Determine the [X, Y] coordinate at the center of the cell enclosing the given text.  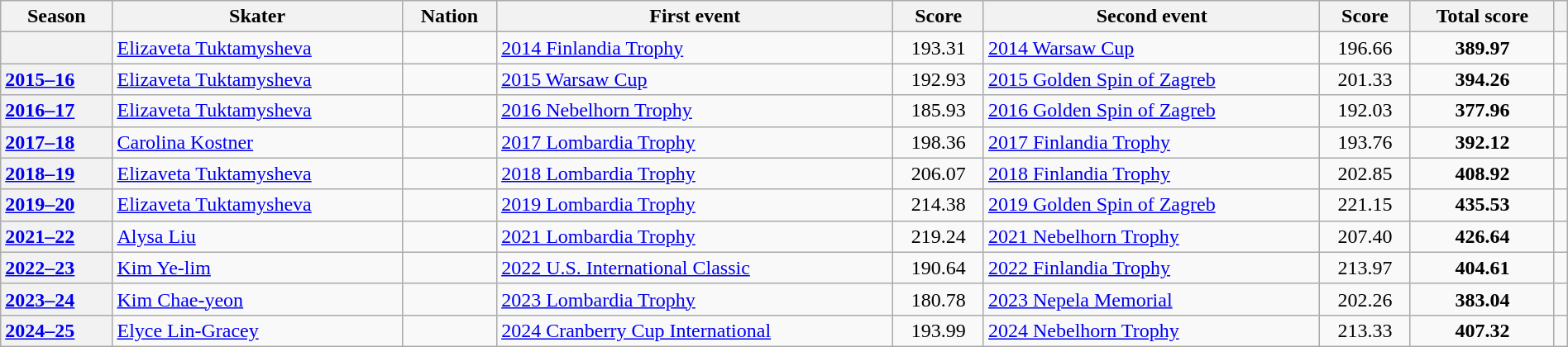
First event [695, 17]
2018 Lombardia Trophy [695, 173]
394.26 [1482, 79]
2022 U.S. International Classic [695, 268]
Elyce Lin-Gracey [257, 330]
207.40 [1365, 236]
Kim Ye-lim [257, 268]
2021 Nebelhorn Trophy [1151, 236]
Alysa Liu [257, 236]
201.33 [1365, 79]
2023 Lombardia Trophy [695, 299]
2019–20 [56, 205]
2016–17 [56, 111]
Second event [1151, 17]
193.31 [939, 48]
408.92 [1482, 173]
2021–22 [56, 236]
2014 Finlandia Trophy [695, 48]
2016 Golden Spin of Zagreb [1151, 111]
198.36 [939, 142]
392.12 [1482, 142]
407.32 [1482, 330]
192.93 [939, 79]
193.76 [1365, 142]
202.26 [1365, 299]
2022 Finlandia Trophy [1151, 268]
190.64 [939, 268]
2021 Lombardia Trophy [695, 236]
383.04 [1482, 299]
2018–19 [56, 173]
2015–16 [56, 79]
Carolina Kostner [257, 142]
2019 Golden Spin of Zagreb [1151, 205]
426.64 [1482, 236]
2022–23 [56, 268]
196.66 [1365, 48]
2015 Warsaw Cup [695, 79]
404.61 [1482, 268]
Nation [449, 17]
2024–25 [56, 330]
389.97 [1482, 48]
2016 Nebelhorn Trophy [695, 111]
2018 Finlandia Trophy [1151, 173]
185.93 [939, 111]
Total score [1482, 17]
2017 Finlandia Trophy [1151, 142]
377.96 [1482, 111]
213.97 [1365, 268]
193.99 [939, 330]
180.78 [939, 299]
2024 Nebelhorn Trophy [1151, 330]
219.24 [939, 236]
2017–18 [56, 142]
2023 Nepela Memorial [1151, 299]
214.38 [939, 205]
2024 Cranberry Cup International [695, 330]
Skater [257, 17]
Season [56, 17]
435.53 [1482, 205]
2015 Golden Spin of Zagreb [1151, 79]
2017 Lombardia Trophy [695, 142]
2014 Warsaw Cup [1151, 48]
Kim Chae-yeon [257, 299]
202.85 [1365, 173]
206.07 [939, 173]
192.03 [1365, 111]
2023–24 [56, 299]
221.15 [1365, 205]
213.33 [1365, 330]
2019 Lombardia Trophy [695, 205]
